Capture the cell that displays the provided text and extract its [x, y] central coordinate. 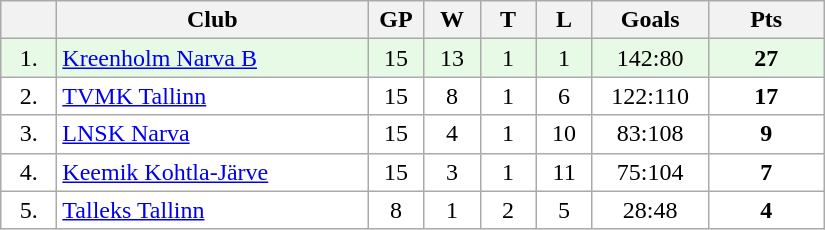
1. [29, 58]
6 [564, 96]
2 [508, 210]
9 [766, 134]
28:48 [650, 210]
5 [564, 210]
3. [29, 134]
122:110 [650, 96]
W [452, 20]
10 [564, 134]
17 [766, 96]
83:108 [650, 134]
Club [212, 20]
13 [452, 58]
L [564, 20]
LNSK Narva [212, 134]
5. [29, 210]
GP [396, 20]
4. [29, 172]
Goals [650, 20]
75:104 [650, 172]
Keemik Kohtla-Järve [212, 172]
11 [564, 172]
142:80 [650, 58]
3 [452, 172]
Talleks Tallinn [212, 210]
Kreenholm Narva B [212, 58]
Pts [766, 20]
7 [766, 172]
TVMK Tallinn [212, 96]
27 [766, 58]
2. [29, 96]
T [508, 20]
